Provide the (x, y) coordinate of the cell's center where the given text is located.  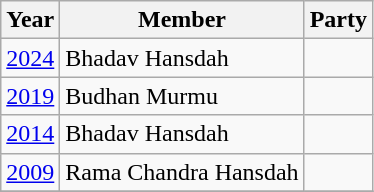
Budhan Murmu (182, 96)
2024 (30, 58)
Rama Chandra Hansdah (182, 172)
2014 (30, 134)
2009 (30, 172)
Year (30, 20)
Party (338, 20)
Member (182, 20)
2019 (30, 96)
